Pinpoint the cell where the given text exists, returning its (X, Y) midpoint coordinate. 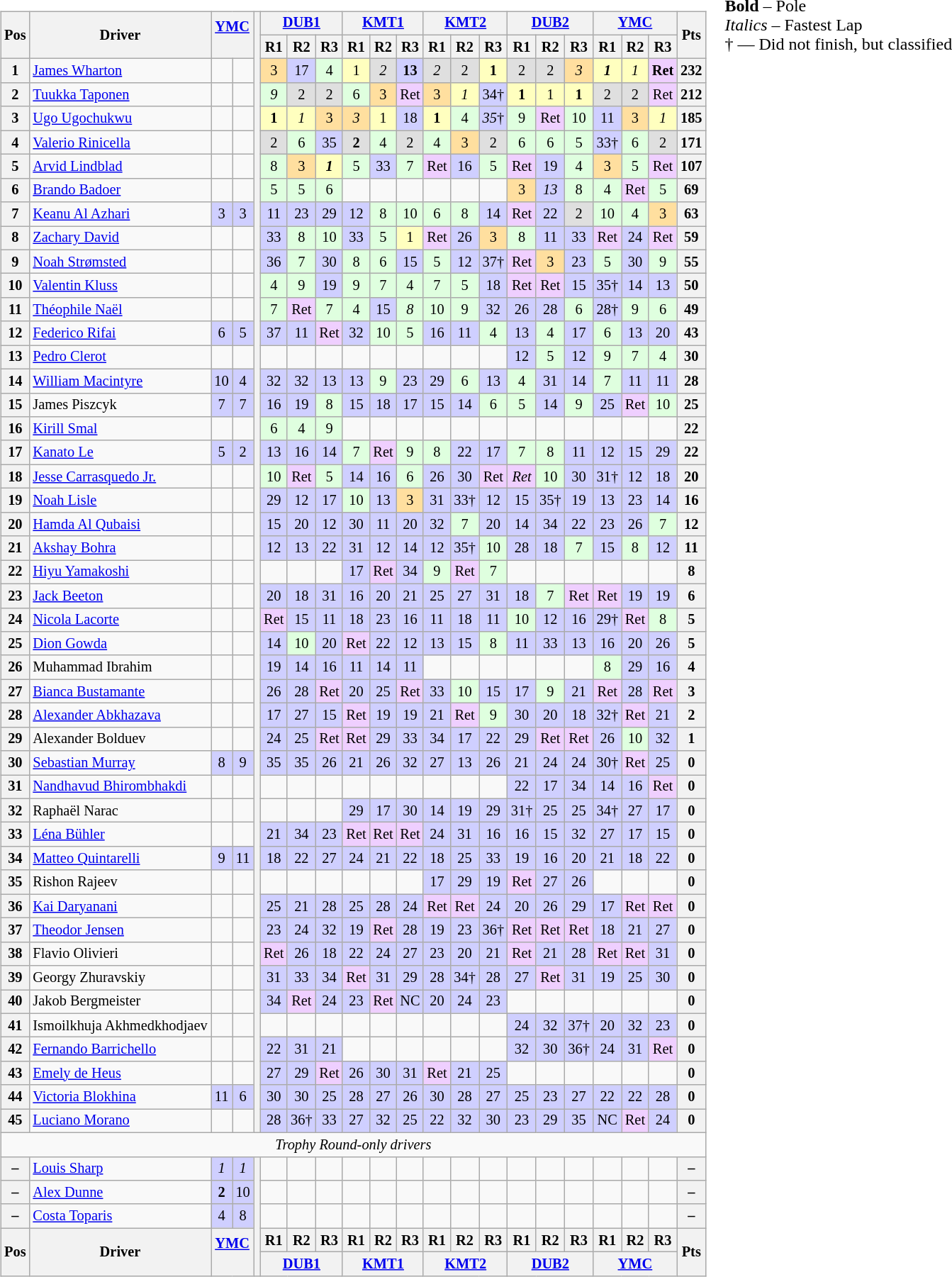
Victoria Blokhina (120, 1097)
Georgy Zhuravskiy (120, 978)
Costa Toparis (120, 1216)
Valentin Kluss (120, 286)
38 (15, 954)
Brando Badoer (120, 190)
44 (15, 1097)
Nandhavud Bhirombhakdi (120, 787)
Bianca Bustamante (120, 691)
107 (691, 167)
Ugo Ugochukwu (120, 118)
Léna Bühler (120, 835)
Valerio Rinicella (120, 143)
Kai Daryanani (120, 906)
Federico Rifai (120, 333)
Keanu Al Azhari (120, 214)
Kirill Smal (120, 429)
39 (15, 978)
Jakob Bergmeister (120, 1002)
Akshay Bohra (120, 548)
Louis Sharp (120, 1169)
171 (691, 143)
Theodor Jensen (120, 930)
Alex Dunne (120, 1193)
Jesse Carrasquedo Jr. (120, 476)
29† (607, 620)
59 (691, 238)
185 (691, 118)
Arvid Lindblad (120, 167)
Emely de Heus (120, 1074)
Pedro Clerot (120, 357)
Trophy Round-only drivers (353, 1144)
Sebastian Murray (120, 763)
28† (607, 310)
63 (691, 214)
232 (691, 71)
69 (691, 190)
Hamda Al Qubaisi (120, 524)
Théophile Naël (120, 310)
Nicola Lacorte (120, 620)
45 (15, 1121)
Raphaël Narac (120, 810)
Luciano Morano (120, 1121)
41 (15, 1025)
40 (15, 1002)
32† (607, 715)
Fernando Barrichello (120, 1049)
50 (691, 286)
Kanato Le (120, 452)
Matteo Quintarelli (120, 859)
Jack Beeton (120, 596)
55 (691, 262)
49 (691, 310)
Rishon Rajeev (120, 882)
Flavio Olivieri (120, 954)
Zachary David (120, 238)
Ismoilkhuja Akhmedkhodjaev (120, 1025)
James Piszcyk (120, 405)
30† (607, 763)
Noah Lisle (120, 501)
Noah Strømsted (120, 262)
212 (691, 95)
42 (15, 1049)
Dion Gowda (120, 644)
James Wharton (120, 71)
Alexander Bolduev (120, 739)
Muhammad Ibrahim (120, 667)
Alexander Abkhazava (120, 715)
William Macintyre (120, 381)
Tuukka Taponen (120, 95)
Hiyu Yamakoshi (120, 572)
